Identify which cell holds the provided text, then report its (x, y) central coordinate. 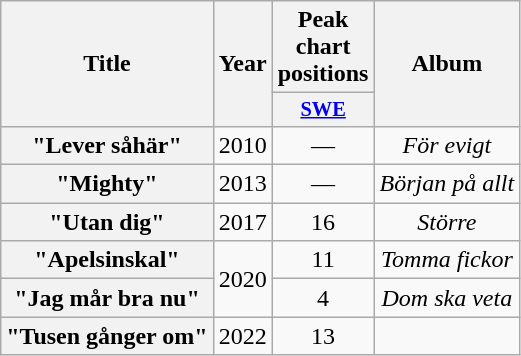
4 (323, 298)
Peak chart positions (323, 47)
"Apelsinskal" (107, 260)
2022 (242, 336)
"Jag mår bra nu" (107, 298)
16 (323, 222)
SWE (323, 110)
13 (323, 336)
2010 (242, 145)
"Lever såhär" (107, 145)
Dom ska veta (447, 298)
Början på allt (447, 184)
2013 (242, 184)
2017 (242, 222)
Year (242, 64)
"Utan dig" (107, 222)
För evigt (447, 145)
Större (447, 222)
Tomma fickor (447, 260)
Title (107, 64)
2020 (242, 279)
"Mighty" (107, 184)
11 (323, 260)
Album (447, 64)
"Tusen gånger om" (107, 336)
